Output the (x, y) coordinate of the center of the cell containing the given text.  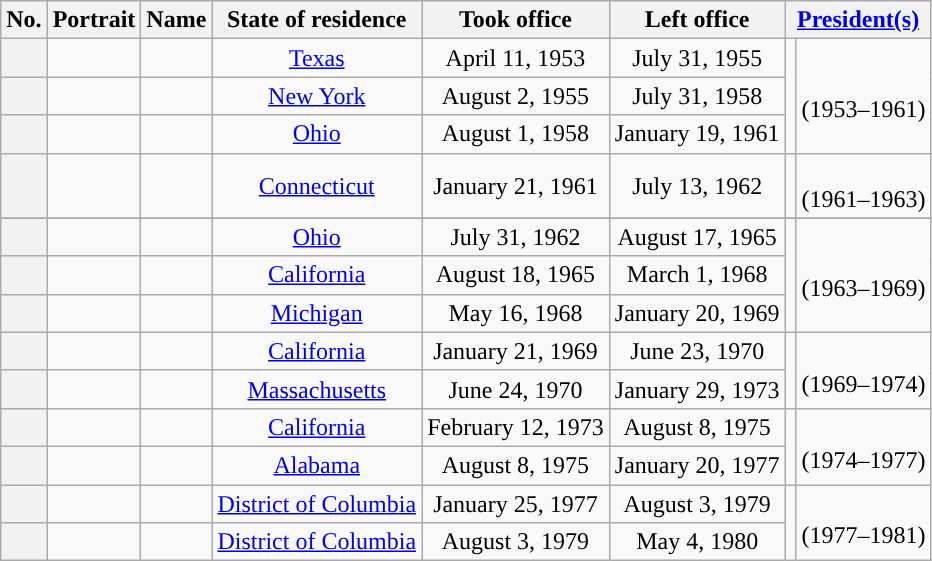
Michigan (317, 313)
March 1, 1968 (697, 275)
Alabama (317, 465)
New York (317, 96)
Massachusetts (317, 389)
(1974–1977) (864, 446)
February 12, 1973 (516, 427)
January 25, 1977 (516, 503)
January 21, 1961 (516, 186)
June 23, 1970 (697, 351)
Connecticut (317, 186)
Texas (317, 58)
No. (24, 20)
Took office (516, 20)
July 31, 1958 (697, 96)
(1963–1969) (864, 275)
(1969–1974) (864, 370)
August 18, 1965 (516, 275)
(1961–1963) (864, 186)
July 13, 1962 (697, 186)
January 19, 1961 (697, 134)
May 4, 1980 (697, 542)
August 2, 1955 (516, 96)
State of residence (317, 20)
January 20, 1977 (697, 465)
May 16, 1968 (516, 313)
Name (176, 20)
April 11, 1953 (516, 58)
Left office (697, 20)
President(s) (858, 20)
August 17, 1965 (697, 237)
(1953–1961) (864, 96)
August 1, 1958 (516, 134)
June 24, 1970 (516, 389)
July 31, 1962 (516, 237)
January 29, 1973 (697, 389)
July 31, 1955 (697, 58)
January 20, 1969 (697, 313)
(1977–1981) (864, 522)
January 21, 1969 (516, 351)
Portrait (94, 20)
